Identify which cell holds the provided text, then report its (X, Y) central coordinate. 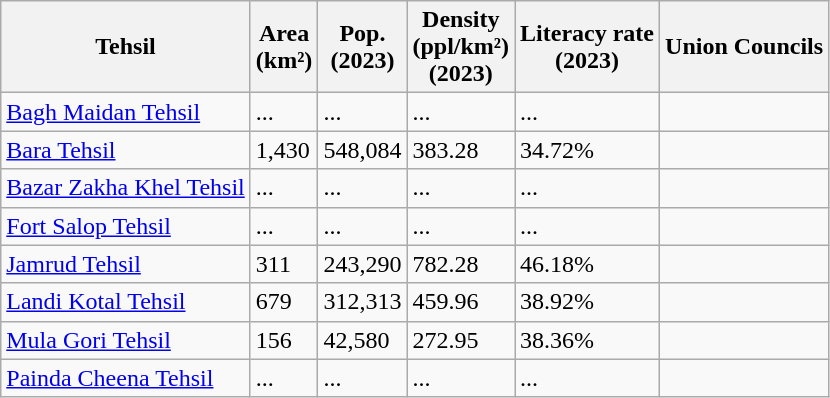
459.96 (461, 302)
383.28 (461, 150)
1,430 (284, 150)
Landi Kotal Tehsil (126, 302)
156 (284, 340)
Bara Tehsil (126, 150)
548,084 (362, 150)
782.28 (461, 264)
Tehsil (126, 47)
Painda Cheena Tehsil (126, 378)
38.36% (588, 340)
Pop.(2023) (362, 47)
Bagh Maidan Tehsil (126, 112)
311 (284, 264)
46.18% (588, 264)
272.95 (461, 340)
Area(km²) (284, 47)
679 (284, 302)
Jamrud Tehsil (126, 264)
243,290 (362, 264)
Bazar Zakha Khel Tehsil (126, 188)
42,580 (362, 340)
Fort Salop Tehsil (126, 226)
Union Councils (744, 47)
312,313 (362, 302)
34.72% (588, 150)
Literacy rate(2023) (588, 47)
Mula Gori Tehsil (126, 340)
Density(ppl/km²)(2023) (461, 47)
38.92% (588, 302)
